Capture the cell that displays the provided text and extract its [x, y] central coordinate. 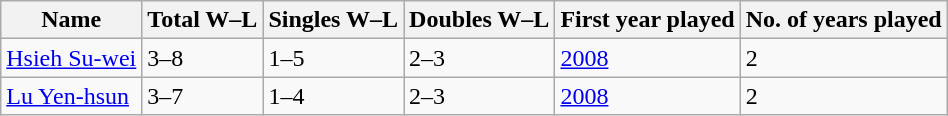
Hsieh Su-wei [72, 58]
3–8 [202, 58]
Lu Yen-hsun [72, 96]
First year played [648, 20]
Singles W–L [334, 20]
Name [72, 20]
Doubles W–L [480, 20]
No. of years played [844, 20]
1–5 [334, 58]
Total W–L [202, 20]
3–7 [202, 96]
1–4 [334, 96]
